Return the [x, y] coordinate for the center point of the cell that contains the specified text.  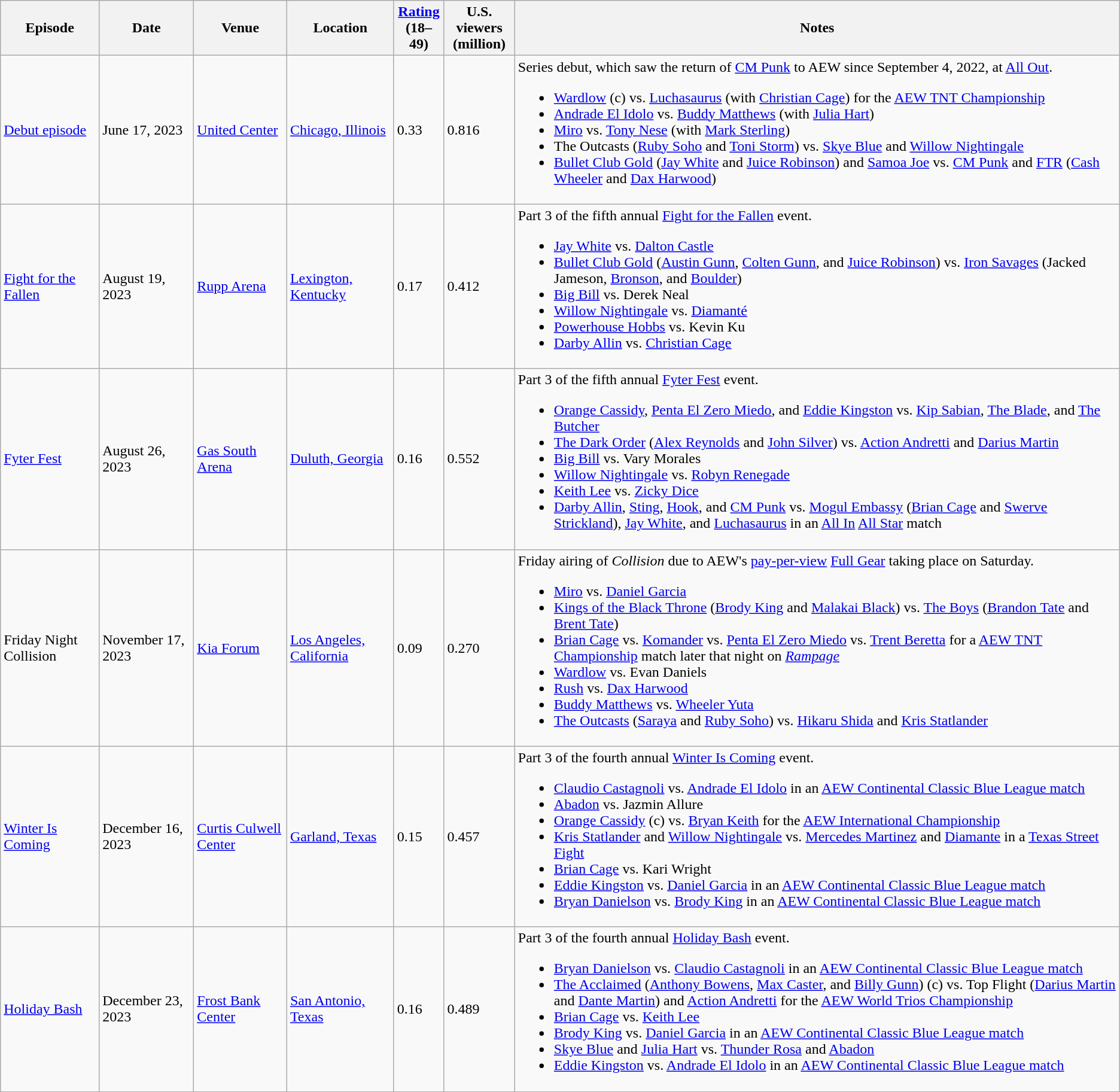
Friday Night Collision [50, 647]
Gas South Arena [241, 459]
November 17, 2023 [147, 647]
0.412 [479, 286]
Holiday Bash [50, 1009]
0.816 [479, 130]
Debut episode [50, 130]
Episode [50, 28]
0.489 [479, 1009]
Frost Bank Center [241, 1009]
Fight for the Fallen [50, 286]
0.17 [419, 286]
June 17, 2023 [147, 130]
U.S. viewers(million) [479, 28]
0.15 [419, 837]
Rating(18–49) [419, 28]
0.552 [479, 459]
Winter Is Coming [50, 837]
Duluth, Georgia [340, 459]
Lexington, Kentucky [340, 286]
0.270 [479, 647]
December 23, 2023 [147, 1009]
0.09 [419, 647]
Location [340, 28]
Los Angeles, California [340, 647]
Curtis Culwell Center [241, 837]
August 26, 2023 [147, 459]
Rupp Arena [241, 286]
Venue [241, 28]
United Center [241, 130]
Garland, Texas [340, 837]
December 16, 2023 [147, 837]
Fyter Fest [50, 459]
August 19, 2023 [147, 286]
Notes [817, 28]
San Antonio, Texas [340, 1009]
Kia Forum [241, 647]
0.33 [419, 130]
0.457 [479, 837]
Date [147, 28]
Chicago, Illinois [340, 130]
